For the text-containing cell, return its midpoint in [x, y] coordinate format. 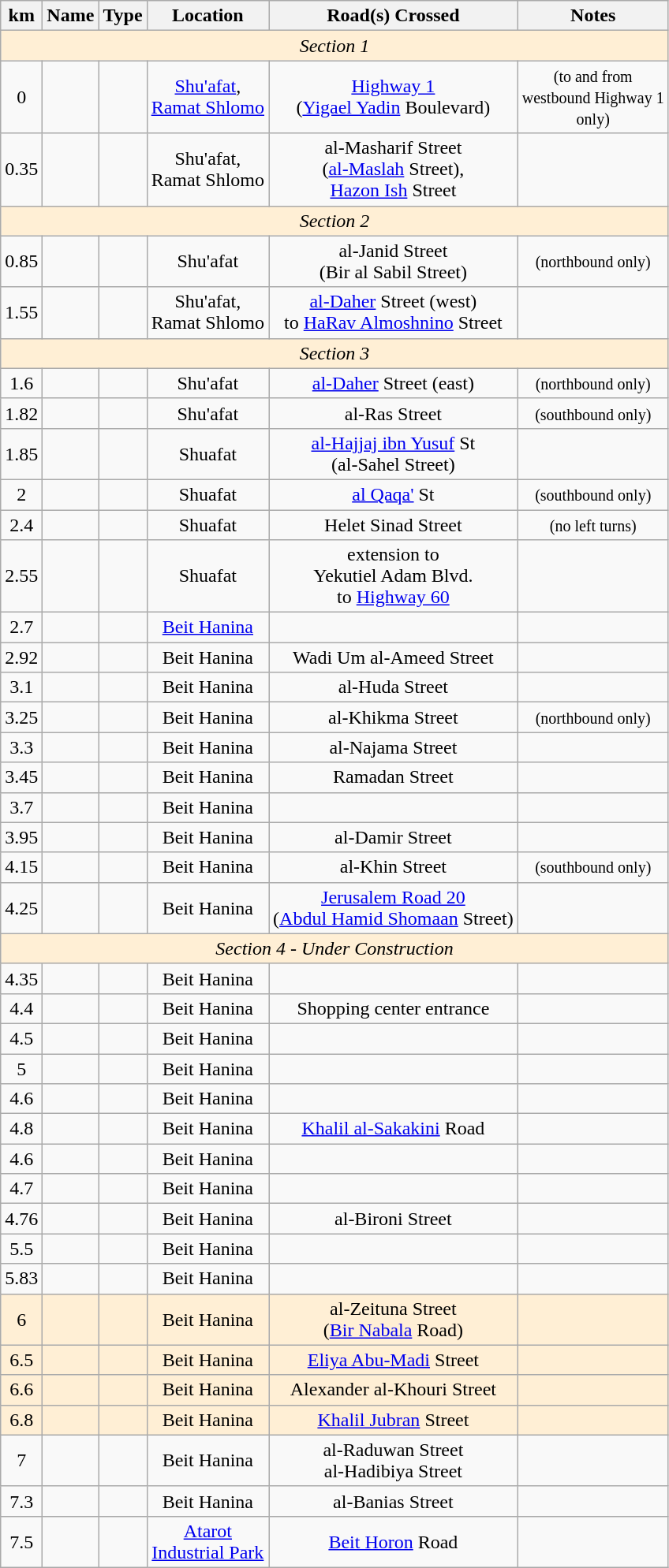
al-Bironi Street [394, 1219]
al-Ras Street [394, 413]
al-Masharif Street(al-Maslah Street),Hazon Ish Street [394, 169]
Road(s) Crossed [394, 16]
AtarotIndustrial Park [207, 1542]
Alexander al-Khouri Street [394, 1390]
1.82 [22, 413]
al-Daher Street (east) [394, 383]
1.6 [22, 383]
4.4 [22, 1008]
Location [207, 16]
Type [123, 16]
2.7 [22, 628]
2.55 [22, 576]
6.5 [22, 1360]
4.15 [22, 867]
al-Khikma Street [394, 717]
Khalil Jubran Street [394, 1420]
7 [22, 1460]
Highway 1(Yigael Yadin Boulevard) [394, 97]
4.7 [22, 1189]
km [22, 16]
al-Banias Street [394, 1501]
Name [71, 16]
extension toYekutiel Adam Blvd.to Highway 60 [394, 576]
2.92 [22, 657]
4.76 [22, 1219]
3.25 [22, 717]
al Qaqa' St [394, 494]
3.3 [22, 747]
Khalil al-Sakakini Road [394, 1129]
4.8 [22, 1129]
0 [22, 97]
1.85 [22, 454]
4.5 [22, 1038]
5.83 [22, 1279]
Section 2 [334, 221]
al-Najama Street [394, 747]
Ramadan Street [394, 777]
3.45 [22, 777]
Section 4 - Under Construction [334, 948]
7.5 [22, 1542]
Section 3 [334, 353]
2 [22, 494]
al-Damir Street [394, 837]
6.6 [22, 1390]
(to and fromwestbound Highway 1only) [593, 97]
Shopping center entrance [394, 1008]
Helet Sinad Street [394, 524]
al-Khin Street [394, 867]
Notes [593, 16]
0.35 [22, 169]
0.85 [22, 262]
Beit Horon Road [394, 1542]
4.35 [22, 978]
1.55 [22, 312]
7.3 [22, 1501]
al-Janid Street(Bir al Sabil Street) [394, 262]
al-Hajjaj ibn Yusuf St(al-Sahel Street) [394, 454]
2.4 [22, 524]
al-Huda Street [394, 687]
Wadi Um al-Ameed Street [394, 657]
al-Zeituna Street(Bir Nabala Road) [394, 1320]
5 [22, 1068]
3.7 [22, 807]
4.25 [22, 908]
al-Daher Street (west)to HaRav Almoshnino Street [394, 312]
3.1 [22, 687]
al-Raduwan Streetal-Hadibiya Street [394, 1460]
Eliya Abu-Madi Street [394, 1360]
6 [22, 1320]
Section 1 [334, 46]
3.95 [22, 837]
5.5 [22, 1249]
(no left turns) [593, 524]
Jerusalem Road 20(Abdul Hamid Shomaan Street) [394, 908]
6.8 [22, 1420]
